Return [x, y] of the center of cell containing provided text 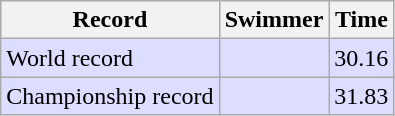
Time [362, 20]
Championship record [110, 96]
Record [110, 20]
Swimmer [274, 20]
30.16 [362, 58]
31.83 [362, 96]
World record [110, 58]
